For the text-containing cell, return its midpoint in [X, Y] coordinate format. 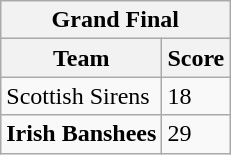
Score [196, 58]
29 [196, 134]
Team [82, 58]
18 [196, 96]
Irish Banshees [82, 134]
Scottish Sirens [82, 96]
Grand Final [116, 20]
